Detect which cell encompasses the target text, then output its [x, y] center coordinate. 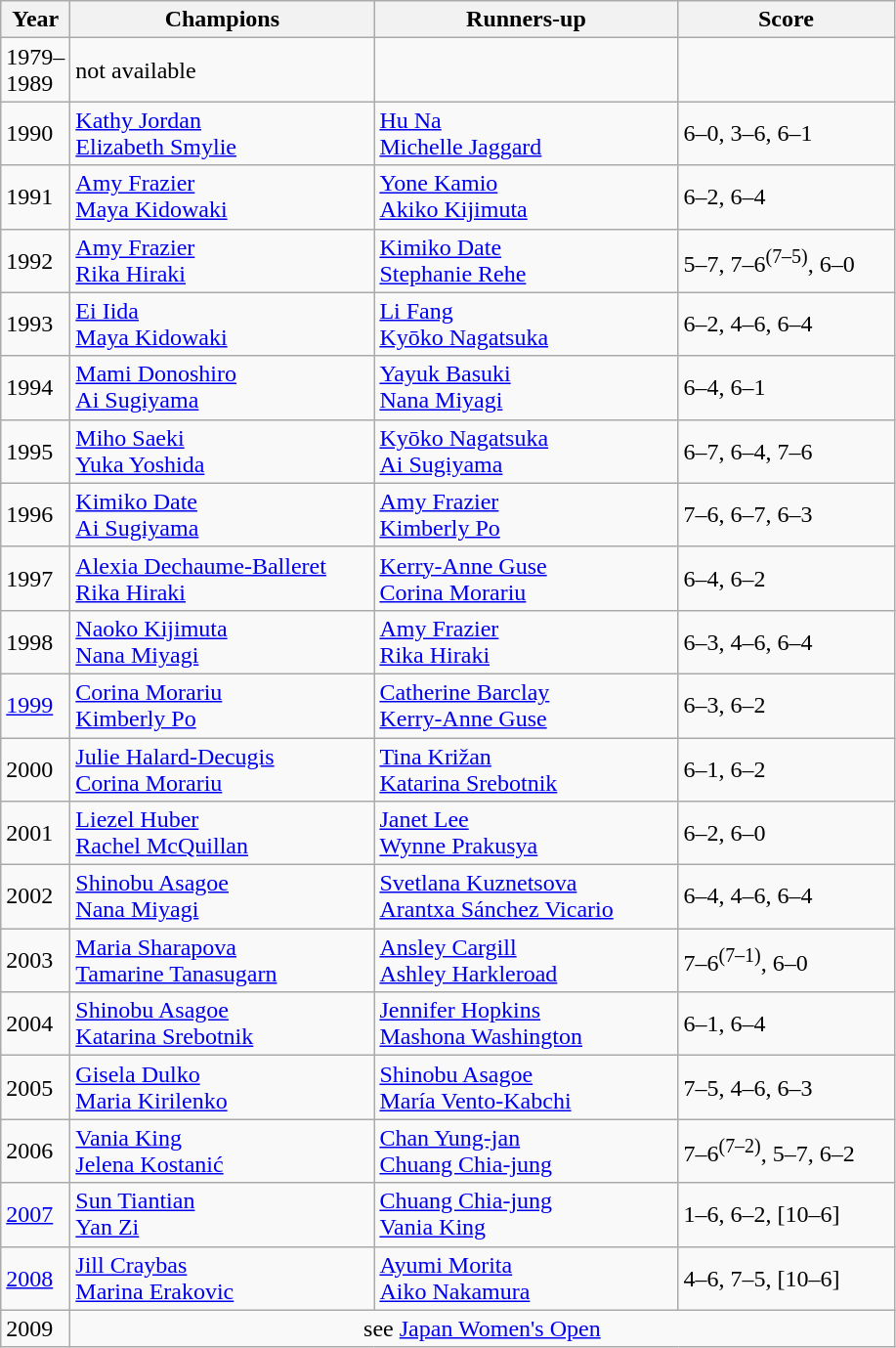
Janet Lee Wynne Prakusya [526, 833]
Miho Saeki Yuka Yoshida [223, 452]
Kerry-Anne Guse Corina Morariu [526, 579]
2008 [35, 1279]
Runners-up [526, 20]
Svetlana Kuznetsova Arantxa Sánchez Vicario [526, 897]
Champions [223, 20]
2006 [35, 1152]
2002 [35, 897]
1998 [35, 641]
1996 [35, 514]
6–2, 4–6, 6–4 [786, 325]
Year [35, 20]
Alexia Dechaume-Balleret Rika Hiraki [223, 579]
6–4, 4–6, 6–4 [786, 897]
7–5, 4–6, 6–3 [786, 1087]
Amy Frazier Maya Kidowaki [223, 197]
Ei Iida Maya Kidowaki [223, 325]
1997 [35, 579]
1992 [35, 260]
7–6(7–1), 6–0 [786, 960]
2007 [35, 1214]
Gisela Dulko Maria Kirilenko [223, 1087]
Jill Craybas Marina Erakovic [223, 1279]
Corina Morariu Kimberly Po [223, 706]
Amy Frazier Kimberly Po [526, 514]
Li Fang Kyōko Nagatsuka [526, 325]
Shinobu Asagoe Katarina Srebotnik [223, 1024]
Kathy Jordan Elizabeth Smylie [223, 133]
Maria Sharapova Tamarine Tanasugarn [223, 960]
1–6, 6–2, [10–6] [786, 1214]
1990 [35, 133]
Kimiko Date Stephanie Rehe [526, 260]
Julie Halard-Decugis Corina Morariu [223, 768]
Kimiko Date Ai Sugiyama [223, 514]
2004 [35, 1024]
2005 [35, 1087]
Kyōko Nagatsuka Ai Sugiyama [526, 452]
Shinobu Asagoe María Vento-Kabchi [526, 1087]
Yone Kamio Akiko Kijimuta [526, 197]
6–7, 6–4, 7–6 [786, 452]
6–4, 6–1 [786, 387]
Catherine Barclay Kerry-Anne Guse [526, 706]
6–2, 6–0 [786, 833]
6–4, 6–2 [786, 579]
6–0, 3–6, 6–1 [786, 133]
6–1, 6–4 [786, 1024]
5–7, 7–6(7–5), 6–0 [786, 260]
6–2, 6–4 [786, 197]
6–3, 6–2 [786, 706]
Score [786, 20]
Naoko Kijimuta Nana Miyagi [223, 641]
Jennifer Hopkins Mashona Washington [526, 1024]
1993 [35, 325]
Sun Tiantian Yan Zi [223, 1214]
Hu Na Michelle Jaggard [526, 133]
Liezel Huber Rachel McQuillan [223, 833]
Tina Križan Katarina Srebotnik [526, 768]
Yayuk Basuki Nana Miyagi [526, 387]
2003 [35, 960]
2000 [35, 768]
Mami Donoshiro Ai Sugiyama [223, 387]
Chan Yung-jan Chuang Chia-jung [526, 1152]
1999 [35, 706]
see Japan Women's Open [483, 1328]
Vania King Jelena Kostanić [223, 1152]
7–6(7–2), 5–7, 6–2 [786, 1152]
1994 [35, 387]
4–6, 7–5, [10–6] [786, 1279]
1995 [35, 452]
6–3, 4–6, 6–4 [786, 641]
Shinobu Asagoe Nana Miyagi [223, 897]
not available [223, 70]
1991 [35, 197]
Ayumi Morita Aiko Nakamura [526, 1279]
7–6, 6–7, 6–3 [786, 514]
1979– 1989 [35, 70]
Ansley Cargill Ashley Harkleroad [526, 960]
Chuang Chia-jung Vania King [526, 1214]
2001 [35, 833]
2009 [35, 1328]
6–1, 6–2 [786, 768]
